Extract the (X, Y) coordinate from the center of the cell holding the provided text.  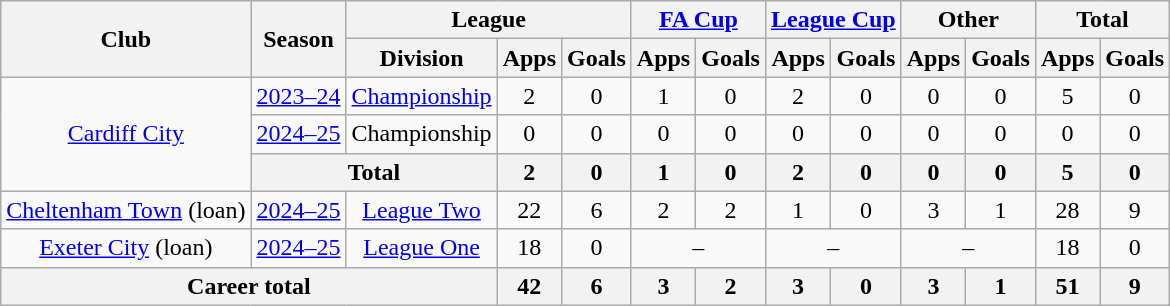
League Two (422, 210)
Club (126, 39)
Cardiff City (126, 134)
Career total (249, 286)
Other (968, 20)
Exeter City (loan) (126, 248)
2023–24 (298, 96)
Cheltenham Town (loan) (126, 210)
22 (529, 210)
League Cup (833, 20)
Season (298, 39)
League (488, 20)
28 (1067, 210)
Division (422, 58)
FA Cup (698, 20)
51 (1067, 286)
League One (422, 248)
42 (529, 286)
